From the cell containing the given text, extract its center point as (x, y) coordinate. 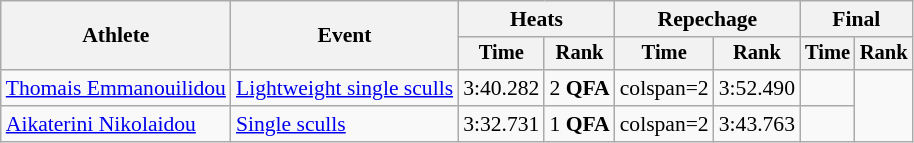
3:40.282 (501, 88)
Thomais Emmanouilidou (116, 88)
Aikaterini Nikolaidou (116, 124)
1 QFA (579, 124)
3:43.763 (757, 124)
Heats (536, 19)
Event (344, 36)
Single sculls (344, 124)
3:52.490 (757, 88)
2 QFA (579, 88)
3:32.731 (501, 124)
Lightweight single sculls (344, 88)
Repechage (708, 19)
Final (856, 19)
Athlete (116, 36)
